Search for the cell housing the specified text and yield its (x, y) center coordinate. 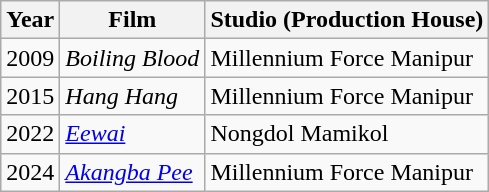
Nongdol Mamikol (347, 134)
Hang Hang (132, 96)
2024 (30, 172)
Eewai (132, 134)
2015 (30, 96)
2022 (30, 134)
Studio (Production House) (347, 20)
Year (30, 20)
2009 (30, 58)
Akangba Pee (132, 172)
Film (132, 20)
Boiling Blood (132, 58)
